Determine the (X, Y) coordinate at the center of the cell enclosing the given text.  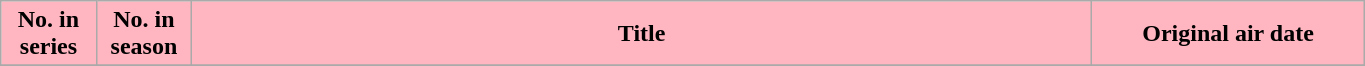
Title (642, 34)
No. inseason (144, 34)
No. inseries (48, 34)
Original air date (1228, 34)
